Return the [X, Y] coordinate for the center point of the cell that contains the specified text.  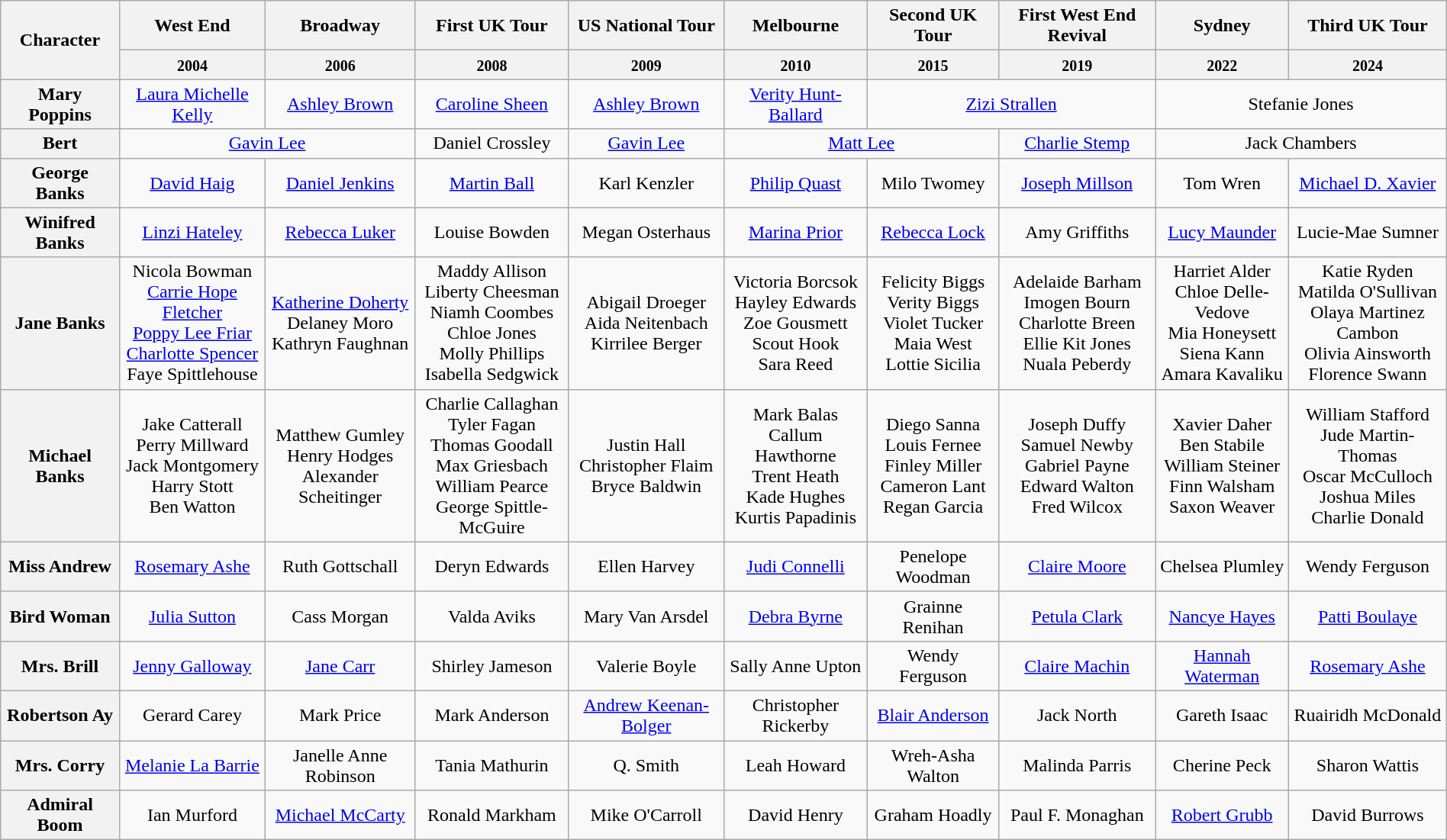
Bird Woman [60, 616]
Charlie Stemp [1078, 143]
Claire Moore [1078, 566]
Debra Byrne [795, 616]
Melanie La Barrie [192, 764]
Claire Machin [1078, 665]
Mike O'Carroll [646, 815]
George Banks [60, 183]
Nancye Hayes [1223, 616]
Xavier DaherBen StabileWilliam SteinerFinn WalshamSaxon Weaver [1223, 465]
2008 [491, 65]
Marina Prior [795, 232]
2024 [1368, 65]
Michael McCarty [340, 815]
Laura Michelle Kelly [192, 104]
Third UK Tour [1368, 26]
Julia Sutton [192, 616]
Ruairidh McDonald [1368, 716]
Jane Carr [340, 665]
Sally Anne Upton [795, 665]
Leah Howard [795, 764]
Grainne Renihan [933, 616]
Rebecca Luker [340, 232]
2006 [340, 65]
Ellen Harvey [646, 566]
David Haig [192, 183]
Character [60, 40]
Bert [60, 143]
2004 [192, 65]
Verity Hunt-Ballard [795, 104]
Wreh-Asha Walton [933, 764]
2015 [933, 65]
Maddy AllisonLiberty CheesmanNiamh CoombesChloe JonesMolly PhillipsIsabella Sedgwick [491, 323]
Tania Mathurin [491, 764]
Katie RydenMatilda O'SullivanOlaya Martinez CambonOlivia AinsworthFlorence Swann [1368, 323]
Graham Hoadly [933, 815]
Sydney [1223, 26]
Matt Lee [861, 143]
Cass Morgan [340, 616]
Mark Anderson [491, 716]
Melbourne [795, 26]
Christopher Rickerby [795, 716]
Adelaide BarhamImogen BournCharlotte BreenEllie Kit JonesNuala Peberdy [1078, 323]
Mark Price [340, 716]
First West End Revival [1078, 26]
Diego SannaLouis FerneeFinley MillerCameron LantRegan Garcia [933, 465]
Jane Banks [60, 323]
Lucie-Mae Sumner [1368, 232]
Jake CatterallPerry MillwardJack MontgomeryHarry StottBen Watton [192, 465]
Karl Kenzler [646, 183]
Chelsea Plumley [1223, 566]
Jack North [1078, 716]
Martin Ball [491, 183]
Cherine Peck [1223, 764]
Broadway [340, 26]
Joseph DuffySamuel NewbyGabriel PayneEdward WaltonFred Wilcox [1078, 465]
Ronald Markham [491, 815]
Matthew GumleyHenry HodgesAlexander Scheitinger [340, 465]
Zizi Strallen [1010, 104]
Malinda Parris [1078, 764]
Second UK Tour [933, 26]
Robertson Ay [60, 716]
Katherine DohertyDelaney MoroKathryn Faughnan [340, 323]
Mark BalasCallum HawthorneTrent HeathKade HughesKurtis Papadinis [795, 465]
Valda Aviks [491, 616]
Valerie Boyle [646, 665]
Linzi Hateley [192, 232]
Petula Clark [1078, 616]
Robert Grubb [1223, 815]
Amy Griffiths [1078, 232]
Shirley Jameson [491, 665]
Winifred Banks [60, 232]
Ruth Gottschall [340, 566]
Louise Bowden [491, 232]
Charlie CallaghanTyler FaganThomas GoodallMax GriesbachWilliam PearceGeorge Spittle-McGuire [491, 465]
West End [192, 26]
Philip Quast [795, 183]
Joseph Millson [1078, 183]
Janelle Anne Robinson [340, 764]
2022 [1223, 65]
Ian Murford [192, 815]
2019 [1078, 65]
Miss Andrew [60, 566]
Blair Anderson [933, 716]
Admiral Boom [60, 815]
US National Tour [646, 26]
Nicola BowmanCarrie Hope FletcherPoppy Lee FriarCharlotte SpencerFaye Spittlehouse [192, 323]
Felicity BiggsVerity BiggsViolet TuckerMaia WestLottie Sicilia [933, 323]
2010 [795, 65]
Rebecca Lock [933, 232]
First UK Tour [491, 26]
Jenny Galloway [192, 665]
Andrew Keenan-Bolger [646, 716]
Megan Osterhaus [646, 232]
Hannah Waterman [1223, 665]
Patti Boulaye [1368, 616]
Harriet AlderChloe Delle-VedoveMia HoneysettSiena KannAmara Kavaliku [1223, 323]
Mrs. Corry [60, 764]
Tom Wren [1223, 183]
Stefanie Jones [1300, 104]
Deryn Edwards [491, 566]
Michael D. Xavier [1368, 183]
Lucy Maunder [1223, 232]
Mrs. Brill [60, 665]
Judi Connelli [795, 566]
Victoria BorcsokHayley EdwardsZoe GousmettScout HookSara Reed [795, 323]
David Burrows [1368, 815]
Penelope Woodman [933, 566]
Justin HallChristopher FlaimBryce Baldwin [646, 465]
Milo Twomey [933, 183]
Abigail DroegerAida NeitenbachKirrilee Berger [646, 323]
2009 [646, 65]
Caroline Sheen [491, 104]
Q. Smith [646, 764]
Gerard Carey [192, 716]
Jack Chambers [1300, 143]
William StaffordJude Martin-ThomasOscar McCullochJoshua MilesCharlie Donald [1368, 465]
Sharon Wattis [1368, 764]
David Henry [795, 815]
Michael Banks [60, 465]
Daniel Crossley [491, 143]
Mary Poppins [60, 104]
Daniel Jenkins [340, 183]
Gareth Isaac [1223, 716]
Paul F. Monaghan [1078, 815]
Mary Van Arsdel [646, 616]
